Extract the (x, y) coordinate from the center of the cell holding the provided text.  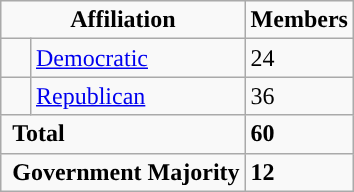
60 (299, 134)
Democratic (138, 58)
Government Majority (123, 172)
24 (299, 58)
12 (299, 172)
Total (123, 134)
Republican (138, 96)
Members (299, 20)
Affiliation (123, 20)
36 (299, 96)
